Identify which cell holds the provided text, then report its [x, y] central coordinate. 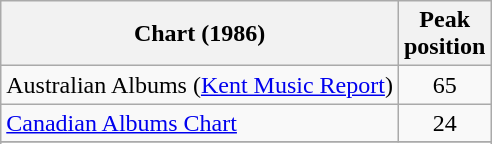
24 [444, 123]
Australian Albums (Kent Music Report) [200, 85]
Chart (1986) [200, 34]
65 [444, 85]
Peakposition [444, 34]
Canadian Albums Chart [200, 123]
